Provide the (x, y) coordinate of the cell's center where the given text is located.  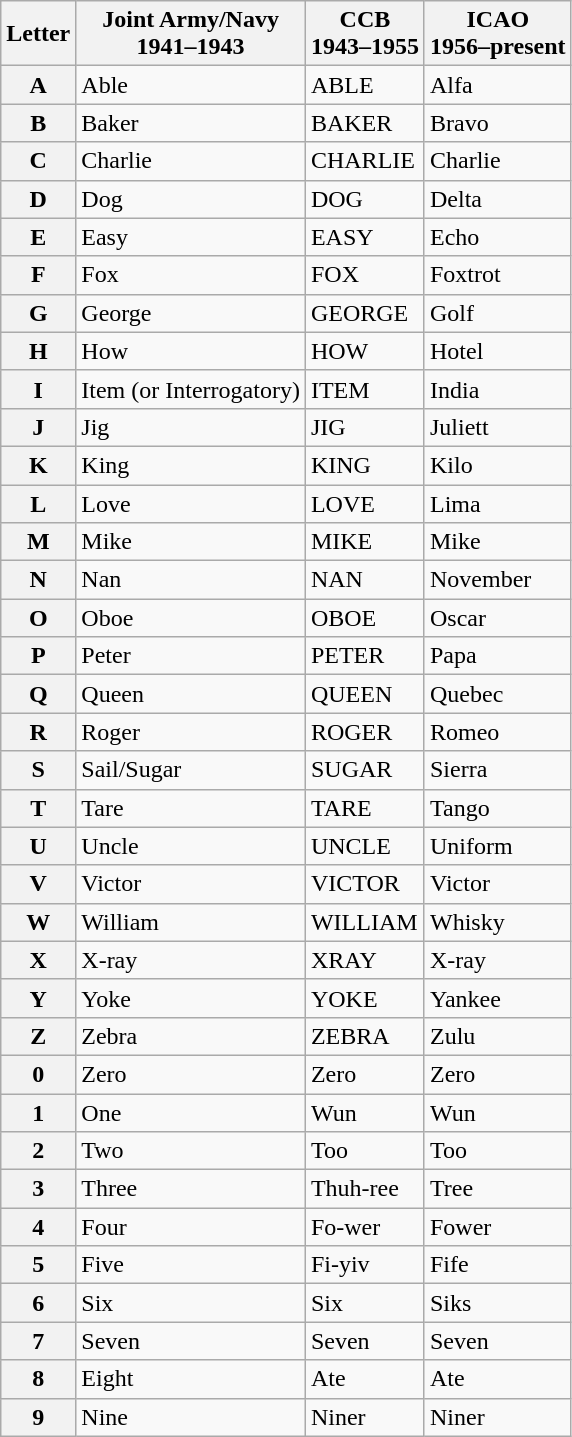
Love (191, 503)
1 (38, 1113)
Three (191, 1189)
How (191, 351)
Sail/Sugar (191, 770)
SUGAR (364, 770)
Papa (498, 656)
Oboe (191, 618)
NAN (364, 580)
Fower (498, 1227)
2 (38, 1151)
Yankee (498, 998)
LOVE (364, 503)
HOW (364, 351)
OBOE (364, 618)
FOX (364, 275)
King (191, 465)
Golf (498, 313)
ICAO1956–present (498, 34)
Delta (498, 199)
Zulu (498, 1036)
3 (38, 1189)
ZEBRA (364, 1036)
Hotel (498, 351)
Nine (191, 1417)
CHARLIE (364, 161)
Juliett (498, 427)
Queen (191, 694)
Romeo (498, 732)
0 (38, 1074)
P (38, 656)
DOG (364, 199)
KING (364, 465)
7 (38, 1341)
Uniform (498, 846)
6 (38, 1303)
Letter (38, 34)
W (38, 922)
William (191, 922)
WILLIAM (364, 922)
ITEM (364, 389)
V (38, 884)
Fox (191, 275)
T (38, 808)
4 (38, 1227)
Easy (191, 237)
Uncle (191, 846)
India (498, 389)
E (38, 237)
Nan (191, 580)
O (38, 618)
JIG (364, 427)
9 (38, 1417)
N (38, 580)
Jig (191, 427)
Four (191, 1227)
MIKE (364, 542)
C (38, 161)
5 (38, 1265)
Quebec (498, 694)
Item (or Interrogatory) (191, 389)
L (38, 503)
Able (191, 85)
Joint Army/Navy1941–1943 (191, 34)
ROGER (364, 732)
QUEEN (364, 694)
ABLE (364, 85)
G (38, 313)
X (38, 960)
K (38, 465)
Five (191, 1265)
Zebra (191, 1036)
Y (38, 998)
D (38, 199)
Roger (191, 732)
CCB1943–1955 (364, 34)
YOKE (364, 998)
R (38, 732)
Lima (498, 503)
H (38, 351)
Tare (191, 808)
Dog (191, 199)
M (38, 542)
A (38, 85)
TARE (364, 808)
8 (38, 1379)
F (38, 275)
Q (38, 694)
Siks (498, 1303)
U (38, 846)
Whisky (498, 922)
Fi-yiv (364, 1265)
Foxtrot (498, 275)
Fo-wer (364, 1227)
Sierra (498, 770)
Kilo (498, 465)
UNCLE (364, 846)
Tango (498, 808)
XRAY (364, 960)
VICTOR (364, 884)
Baker (191, 123)
B (38, 123)
PETER (364, 656)
George (191, 313)
Oscar (498, 618)
Z (38, 1036)
Bravo (498, 123)
BAKER (364, 123)
November (498, 580)
J (38, 427)
Thuh-ree (364, 1189)
Peter (191, 656)
S (38, 770)
Eight (191, 1379)
GEORGE (364, 313)
Tree (498, 1189)
Two (191, 1151)
Echo (498, 237)
Yoke (191, 998)
Fife (498, 1265)
One (191, 1113)
I (38, 389)
Alfa (498, 85)
EASY (364, 237)
